Identify which cell holds the provided text, then report its [X, Y] central coordinate. 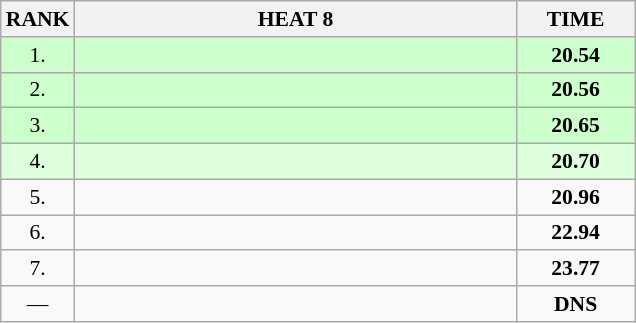
4. [38, 162]
1. [38, 55]
5. [38, 197]
22.94 [576, 233]
20.54 [576, 55]
— [38, 304]
6. [38, 233]
7. [38, 269]
RANK [38, 19]
DNS [576, 304]
20.65 [576, 126]
20.96 [576, 197]
2. [38, 90]
20.56 [576, 90]
HEAT 8 [295, 19]
20.70 [576, 162]
TIME [576, 19]
3. [38, 126]
23.77 [576, 269]
